Output the [X, Y] coordinate of the center of the cell containing the given text.  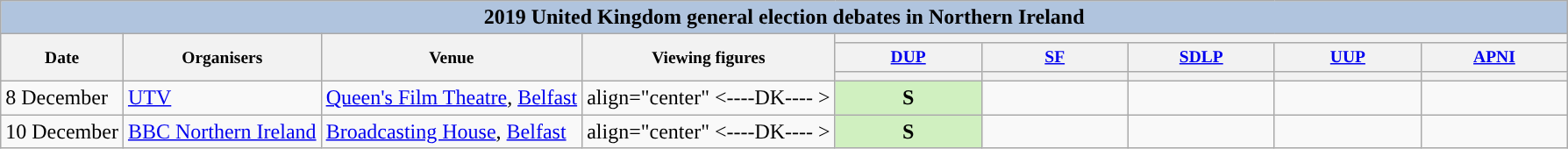
SF [1054, 56]
8 December [62, 97]
BBC Northern Ireland [222, 131]
SDLP [1201, 56]
Viewing figures [709, 58]
10 December [62, 131]
Venue [452, 58]
Organisers [222, 58]
DUP [909, 56]
Date [62, 58]
UUP [1347, 56]
2019 United Kingdom general election debates in Northern Ireland [784, 18]
Broadcasting House, Belfast [452, 131]
UTV [222, 97]
APNI [1494, 56]
Queen's Film Theatre, Belfast [452, 97]
